Determine the (x, y) coordinate at the center of the cell enclosing the given text.  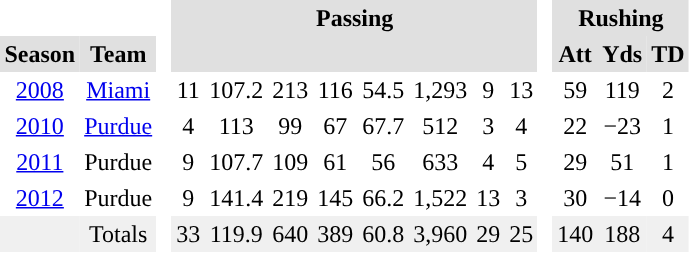
51 (622, 162)
Season (40, 54)
2010 (40, 126)
30 (576, 198)
11 (188, 90)
25 (522, 234)
145 (336, 198)
3,960 (440, 234)
188 (622, 234)
Passing (355, 18)
66.2 (384, 198)
Team (118, 54)
1,293 (440, 90)
140 (576, 234)
99 (290, 126)
389 (336, 234)
Totals (118, 234)
0 (668, 198)
Att (576, 54)
Rushing (621, 18)
2 (668, 90)
61 (336, 162)
213 (290, 90)
113 (236, 126)
512 (440, 126)
22 (576, 126)
107.2 (236, 90)
1,522 (440, 198)
219 (290, 198)
Yds (622, 54)
67.7 (384, 126)
2012 (40, 198)
56 (384, 162)
59 (576, 90)
109 (290, 162)
119 (622, 90)
54.5 (384, 90)
67 (336, 126)
633 (440, 162)
−14 (622, 198)
TD (668, 54)
141.4 (236, 198)
60.8 (384, 234)
Miami (118, 90)
33 (188, 234)
119.9 (236, 234)
2011 (40, 162)
116 (336, 90)
107.7 (236, 162)
2008 (40, 90)
5 (522, 162)
−23 (622, 126)
640 (290, 234)
